Detect which cell encompasses the target text, then output its (x, y) center coordinate. 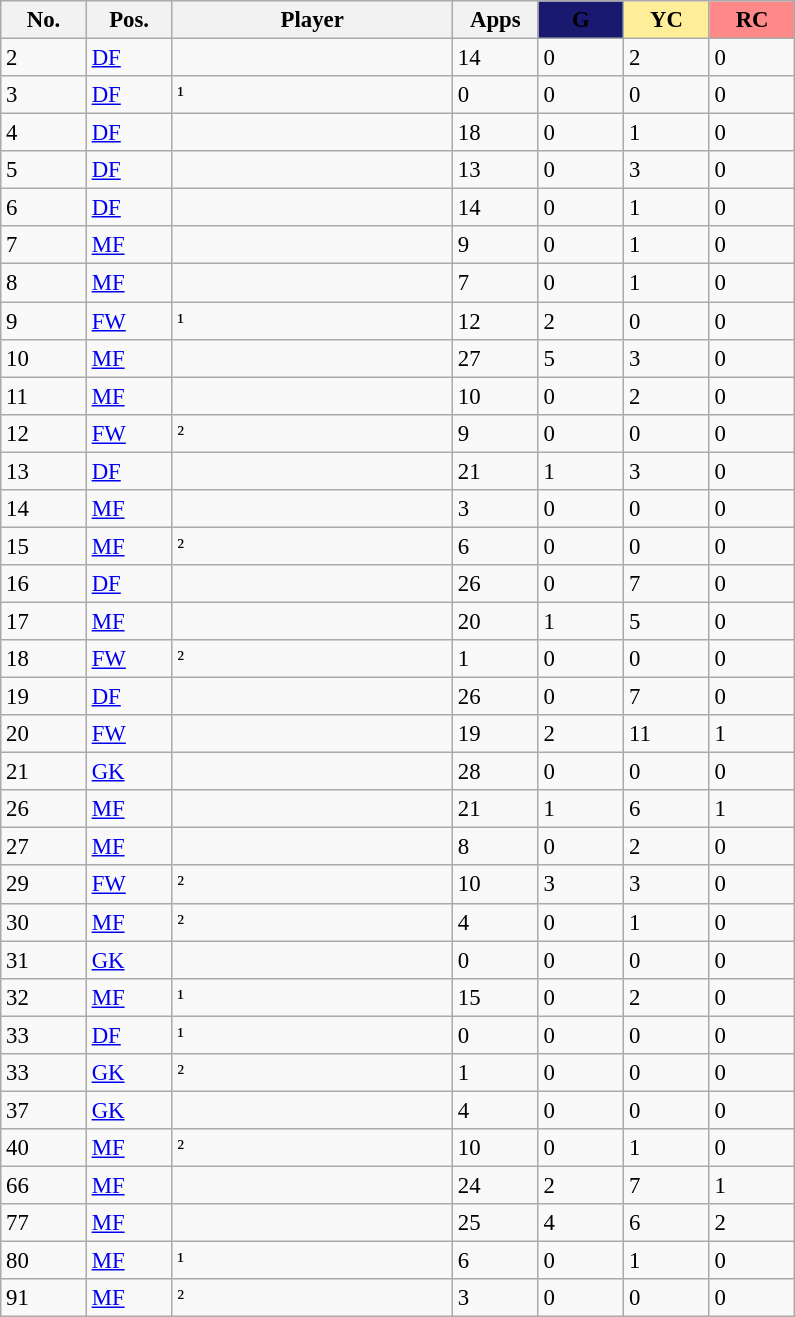
32 (44, 997)
29 (44, 885)
Pos. (129, 20)
30 (44, 922)
37 (44, 1110)
80 (44, 1261)
25 (496, 1223)
No. (44, 20)
40 (44, 1148)
66 (44, 1185)
Player (312, 20)
24 (496, 1185)
77 (44, 1223)
17 (44, 621)
28 (496, 772)
RC (752, 20)
Apps (496, 20)
G (581, 20)
YC (667, 20)
91 (44, 1298)
31 (44, 960)
16 (44, 584)
